Determine the (x, y) coordinate at the center of the cell enclosing the given text.  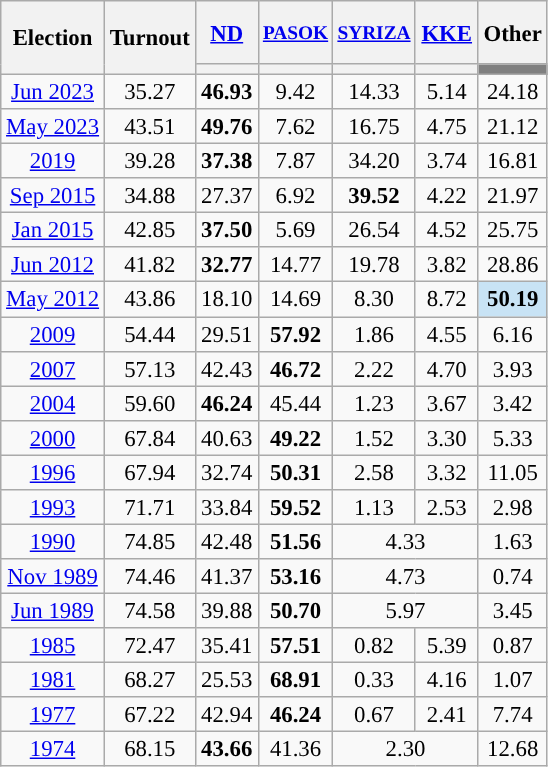
0.74 (512, 576)
9.42 (296, 92)
7.62 (296, 126)
6.92 (296, 196)
50.19 (512, 300)
21.97 (512, 196)
11.05 (512, 472)
34.20 (374, 162)
8.30 (374, 300)
1.07 (512, 680)
3.45 (512, 610)
1.86 (374, 334)
57.13 (150, 368)
4.73 (406, 576)
Sep 2015 (53, 196)
37.50 (226, 230)
3.30 (446, 438)
14.33 (374, 92)
1990 (53, 542)
1977 (53, 714)
4.52 (446, 230)
28.86 (512, 266)
2.41 (446, 714)
42.94 (226, 714)
0.67 (374, 714)
53.16 (296, 576)
4.16 (446, 680)
1993 (53, 508)
1.52 (374, 438)
3.74 (446, 162)
59.60 (150, 404)
2.53 (446, 508)
1974 (53, 750)
ND (226, 32)
50.31 (296, 472)
54.44 (150, 334)
0.33 (374, 680)
Election (53, 38)
Jun 2023 (53, 92)
68.15 (150, 750)
59.52 (296, 508)
3.67 (446, 404)
5.39 (446, 646)
2007 (53, 368)
KKE (446, 32)
51.56 (296, 542)
4.70 (446, 368)
41.36 (296, 750)
21.12 (512, 126)
19.78 (374, 266)
Turnout (150, 38)
67.94 (150, 472)
68.27 (150, 680)
2004 (53, 404)
1981 (53, 680)
2.98 (512, 508)
4.55 (446, 334)
67.22 (150, 714)
0.82 (374, 646)
71.71 (150, 508)
2.22 (374, 368)
43.66 (226, 750)
27.37 (226, 196)
8.72 (446, 300)
5.97 (406, 610)
39.88 (226, 610)
4.33 (406, 542)
18.10 (226, 300)
7.74 (512, 714)
74.85 (150, 542)
34.88 (150, 196)
49.22 (296, 438)
6.16 (512, 334)
3.93 (512, 368)
1.13 (374, 508)
7.87 (296, 162)
1985 (53, 646)
Other (512, 32)
25.53 (226, 680)
50.70 (296, 610)
42.85 (150, 230)
32.77 (226, 266)
49.76 (226, 126)
5.33 (512, 438)
2000 (53, 438)
26.54 (374, 230)
14.69 (296, 300)
43.51 (150, 126)
5.14 (446, 92)
37.38 (226, 162)
39.28 (150, 162)
16.75 (374, 126)
0.87 (512, 646)
24.18 (512, 92)
3.42 (512, 404)
3.82 (446, 266)
74.46 (150, 576)
5.69 (296, 230)
Jun 1989 (53, 610)
1996 (53, 472)
Jan 2015 (53, 230)
16.81 (512, 162)
32.74 (226, 472)
33.84 (226, 508)
40.63 (226, 438)
4.22 (446, 196)
PASOK (296, 32)
46.93 (226, 92)
43.86 (150, 300)
46.72 (296, 368)
May 2012 (53, 300)
May 2023 (53, 126)
Jun 2012 (53, 266)
3.32 (446, 472)
29.51 (226, 334)
12.68 (512, 750)
1.23 (374, 404)
74.58 (150, 610)
14.77 (296, 266)
57.92 (296, 334)
57.51 (296, 646)
41.82 (150, 266)
39.52 (374, 196)
2.30 (406, 750)
67.84 (150, 438)
4.75 (446, 126)
35.27 (150, 92)
41.37 (226, 576)
72.47 (150, 646)
68.91 (296, 680)
25.75 (512, 230)
2019 (53, 162)
SYRIZA (374, 32)
42.43 (226, 368)
Nov 1989 (53, 576)
42.48 (226, 542)
1.63 (512, 542)
2009 (53, 334)
35.41 (226, 646)
2.58 (374, 472)
45.44 (296, 404)
